Return the (X, Y) coordinate for the center point of the cell that contains the specified text.  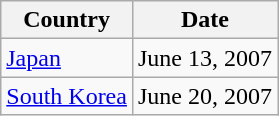
South Korea (67, 96)
June 13, 2007 (204, 58)
Date (204, 20)
Japan (67, 58)
Country (67, 20)
June 20, 2007 (204, 96)
